Return [X, Y] of the center of cell containing provided text 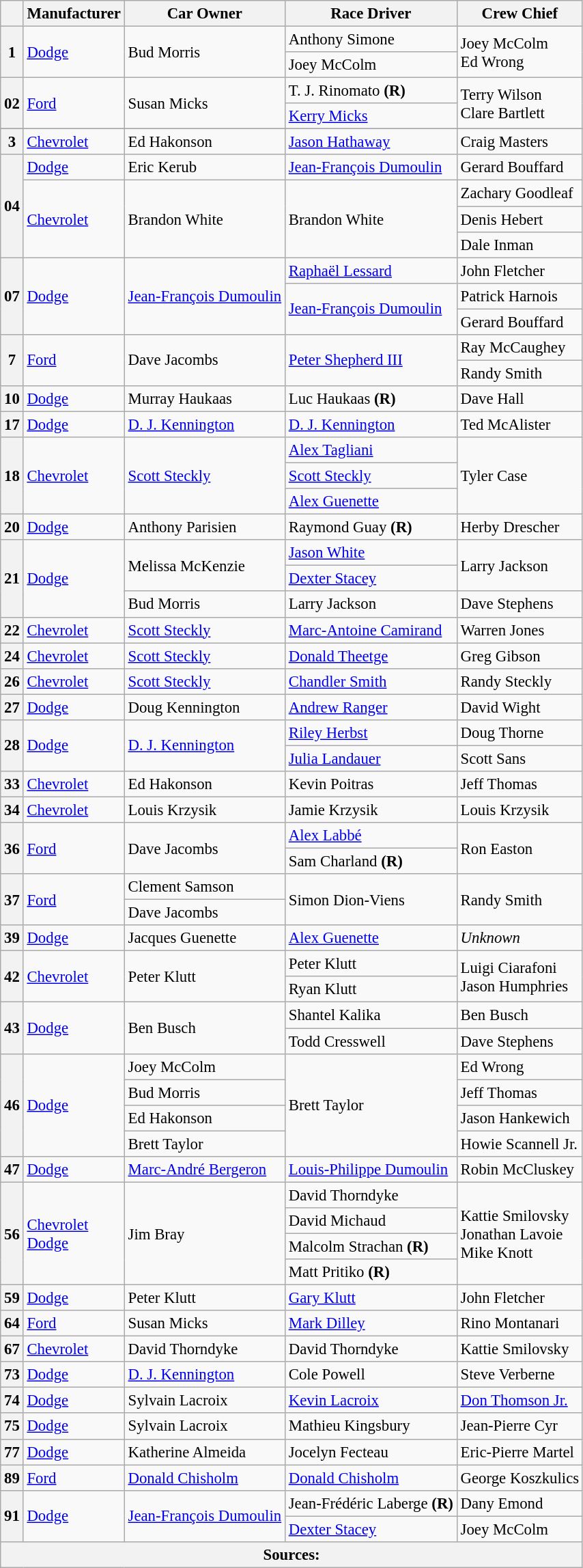
Manufacturer [74, 14]
Tyler Case [520, 476]
Shantel Kalika [371, 1015]
07 [12, 297]
Ted McAlister [520, 424]
Jason White [371, 553]
Chandler Smith [371, 681]
Terry Wilson Clare Bartlett [520, 104]
Craig Masters [520, 142]
Julia Landauer [371, 758]
Marc-André Bergeron [205, 1170]
56 [12, 1233]
37 [12, 899]
Joey McColm Ed Wrong [520, 52]
Luigi Ciarafoni Jason Humphries [520, 977]
George Koszkulics [520, 1478]
3 [12, 142]
Kevin Lacroix [371, 1401]
73 [12, 1375]
67 [12, 1349]
Marc-Antoine Camirand [371, 630]
27 [12, 707]
Luc Haukaas (R) [371, 399]
24 [12, 656]
Anthony Parisien [205, 527]
Anthony Simone [371, 40]
74 [12, 1401]
Jason Hathaway [371, 142]
47 [12, 1170]
Robin McCluskey [520, 1170]
Murray Haukaas [205, 399]
Steve Verberne [520, 1375]
Todd Cresswell [371, 1041]
Raphaël Lessard [371, 271]
Alex Tagliani [371, 450]
Eric-Pierre Martel [520, 1452]
59 [12, 1298]
Kattie Smilovsky Jonathan Lavoie Mike Knott [520, 1233]
Kattie Smilovsky [520, 1349]
Jacques Guenette [205, 938]
Malcolm Strachan (R) [371, 1246]
Randy Steckly [520, 681]
Doug Thorne [520, 733]
Jean-Pierre Cyr [520, 1427]
Ed Wrong [520, 1067]
Riley Herbst [371, 733]
Ryan Klutt [371, 990]
Ray McCaughey [520, 348]
Alex Labbé [371, 836]
Andrew Ranger [371, 707]
22 [12, 630]
04 [12, 206]
Kerry Micks [371, 116]
43 [12, 1028]
Race Driver [371, 14]
Jamie Krzysik [371, 810]
33 [12, 784]
34 [12, 810]
20 [12, 527]
Jason Hankewich [520, 1118]
21 [12, 578]
Mark Dilley [371, 1323]
David Wight [520, 707]
Mathieu Kingsbury [371, 1427]
Herby Drescher [520, 527]
Zachary Goodleaf [520, 193]
Ron Easton [520, 849]
39 [12, 938]
Unknown [520, 938]
Greg Gibson [520, 656]
Raymond Guay (R) [371, 527]
28 [12, 746]
42 [12, 977]
Eric Kerub [205, 167]
Warren Jones [520, 630]
Jocelyn Fecteau [371, 1452]
18 [12, 476]
Jim Bray [205, 1233]
Sources: [292, 1555]
Matt Pritiko (R) [371, 1272]
Louis-Philippe Dumoulin [371, 1170]
Denis Hebert [520, 219]
Melissa McKenzie [205, 566]
Donald Theetge [371, 656]
Rino Montanari [520, 1323]
Simon Dion-Viens [371, 899]
Crew Chief [520, 14]
Patrick Harnois [520, 296]
89 [12, 1478]
Dale Inman [520, 245]
Car Owner [205, 14]
Sam Charland (R) [371, 862]
75 [12, 1427]
Kevin Poitras [371, 784]
Jean-Frédéric Laberge (R) [371, 1503]
26 [12, 681]
Dave Hall [520, 399]
10 [12, 399]
Scott Sans [520, 758]
77 [12, 1452]
17 [12, 424]
Peter Shepherd III [371, 361]
Don Thomson Jr. [520, 1401]
Cole Powell [371, 1375]
7 [12, 361]
36 [12, 849]
Chevrolet Dodge [74, 1233]
Doug Kennington [205, 707]
91 [12, 1515]
Dany Emond [520, 1503]
02 [12, 104]
Clement Samson [205, 887]
Howie Scannell Jr. [520, 1144]
1 [12, 52]
Katherine Almeida [205, 1452]
T. J. Rinomato (R) [371, 91]
Gary Klutt [371, 1298]
64 [12, 1323]
David Michaud [371, 1221]
46 [12, 1105]
